Search for the cell housing the specified text and yield its [X, Y] center coordinate. 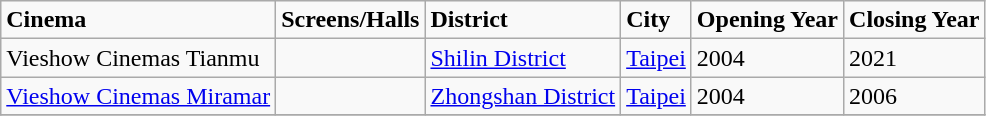
Cinema [138, 20]
2021 [915, 58]
City [656, 20]
Zhongshan District [523, 96]
Vieshow Cinemas Miramar [138, 96]
District [523, 20]
Closing Year [915, 20]
Vieshow Cinemas Tianmu [138, 58]
Opening Year [767, 20]
2006 [915, 96]
Screens/Halls [350, 20]
Shilin District [523, 58]
